Return [x, y] of the center of cell containing provided text 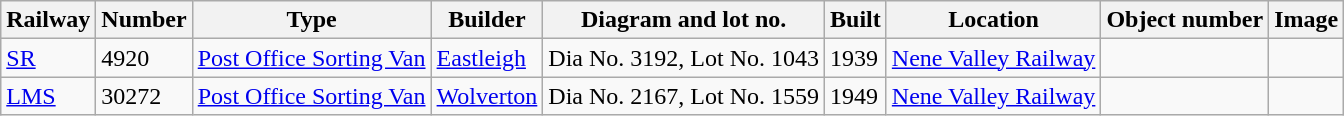
Diagram and lot no. [684, 20]
Number [144, 20]
Location [994, 20]
30272 [144, 96]
Built [856, 20]
4920 [144, 58]
Dia No. 2167, Lot No. 1559 [684, 96]
Dia No. 3192, Lot No. 1043 [684, 58]
Type [312, 20]
1949 [856, 96]
LMS [48, 96]
1939 [856, 58]
Object number [1185, 20]
Image [1306, 20]
Wolverton [487, 96]
Builder [487, 20]
Eastleigh [487, 58]
SR [48, 58]
Railway [48, 20]
